Return the [x, y] coordinate for the center point of the cell that contains the specified text.  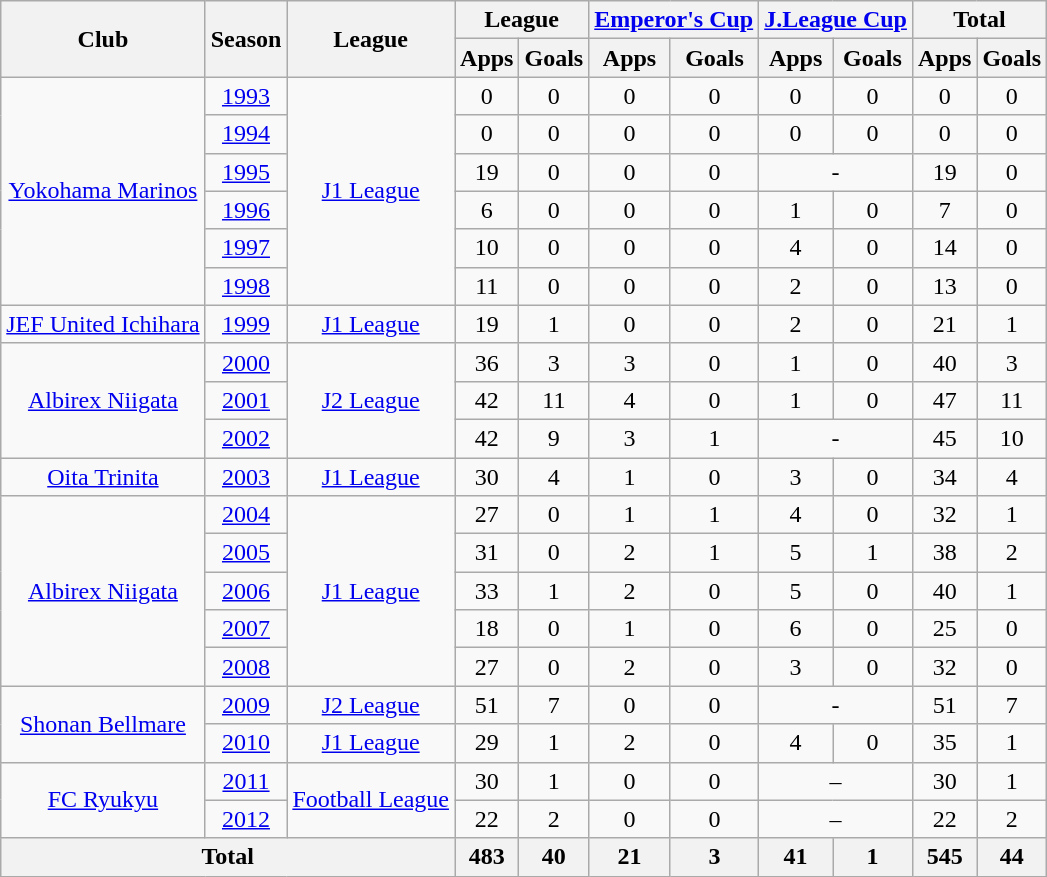
Emperor's Cup [674, 20]
14 [944, 248]
41 [796, 857]
Shonan Bellmare [103, 724]
29 [487, 743]
2010 [246, 743]
25 [944, 629]
2005 [246, 553]
35 [944, 743]
2000 [246, 362]
2011 [246, 781]
JEF United Ichihara [103, 324]
2003 [246, 477]
2009 [246, 705]
2006 [246, 591]
47 [944, 400]
2001 [246, 400]
545 [944, 857]
1999 [246, 324]
1994 [246, 134]
36 [487, 362]
J.League Cup [836, 20]
2008 [246, 667]
44 [1012, 857]
33 [487, 591]
18 [487, 629]
2004 [246, 515]
13 [944, 286]
Oita Trinita [103, 477]
31 [487, 553]
Season [246, 39]
1995 [246, 172]
2002 [246, 438]
34 [944, 477]
45 [944, 438]
1996 [246, 210]
38 [944, 553]
1997 [246, 248]
Football League [371, 800]
Club [103, 39]
FC Ryukyu [103, 800]
1998 [246, 286]
9 [554, 438]
1993 [246, 96]
483 [487, 857]
Yokohama Marinos [103, 191]
2012 [246, 819]
2007 [246, 629]
